Detect which cell encompasses the target text, then output its [x, y] center coordinate. 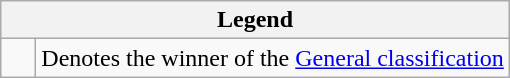
Legend [256, 20]
Denotes the winner of the General classification [273, 58]
